Search for the cell housing the specified text and yield its (x, y) center coordinate. 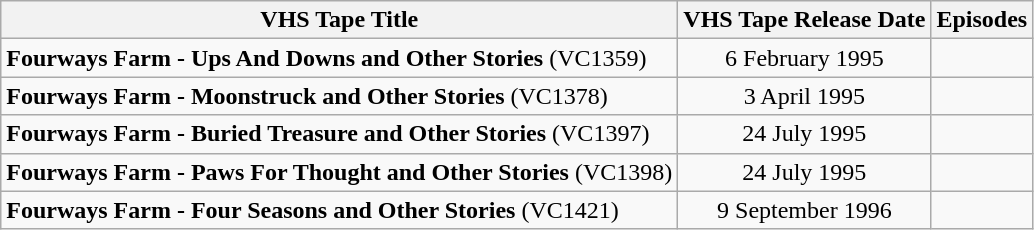
9 September 1996 (804, 210)
Fourways Farm - Four Seasons and Other Stories (VC1421) (340, 210)
VHS Tape Title (340, 20)
Episodes (982, 20)
6 February 1995 (804, 58)
VHS Tape Release Date (804, 20)
Fourways Farm - Moonstruck and Other Stories (VC1378) (340, 96)
3 April 1995 (804, 96)
Fourways Farm - Paws For Thought and Other Stories (VC1398) (340, 172)
Fourways Farm - Ups And Downs and Other Stories (VC1359) (340, 58)
Fourways Farm - Buried Treasure and Other Stories (VC1397) (340, 134)
